Search for the cell housing the specified text and yield its [x, y] center coordinate. 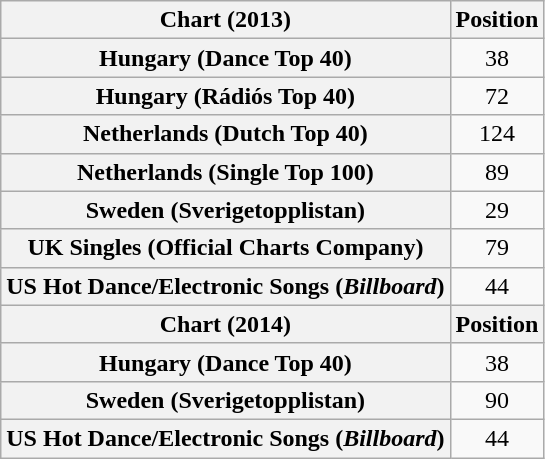
Netherlands (Dutch Top 40) [226, 134]
Hungary (Rádiós Top 40) [226, 96]
29 [497, 210]
79 [497, 248]
Netherlands (Single Top 100) [226, 172]
Chart (2013) [226, 20]
90 [497, 400]
89 [497, 172]
72 [497, 96]
124 [497, 134]
Chart (2014) [226, 324]
UK Singles (Official Charts Company) [226, 248]
